Provide the [x, y] coordinate of the cell's center where the given text is located.  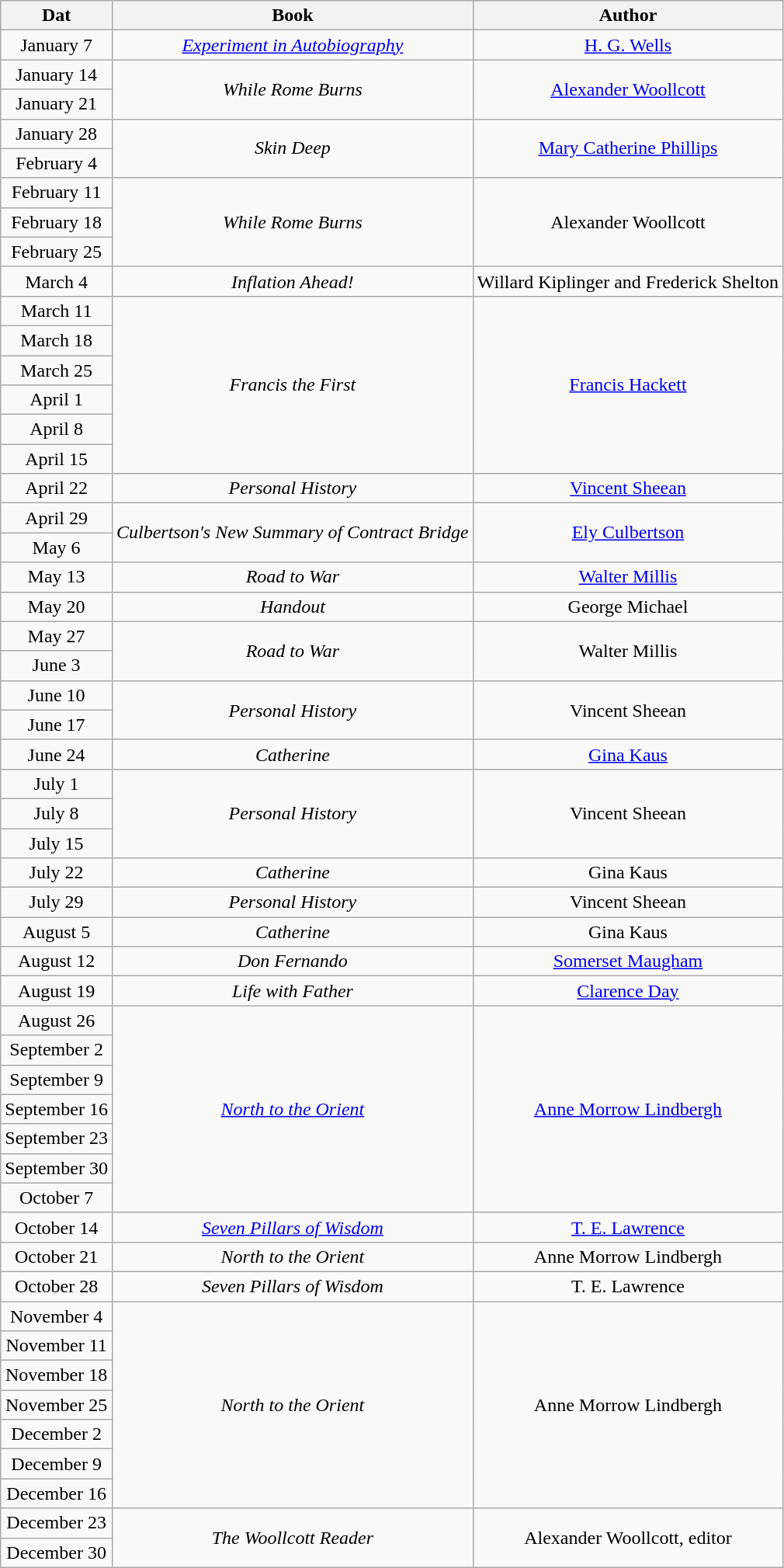
November 11 [57, 1346]
Mary Catherine Phillips [627, 148]
December 30 [57, 1552]
April 15 [57, 459]
George Michael [627, 607]
December 9 [57, 1464]
December 23 [57, 1523]
September 30 [57, 1168]
September 2 [57, 1050]
November 4 [57, 1316]
July 15 [57, 843]
Francis Hackett [627, 384]
January 21 [57, 104]
October 14 [57, 1227]
Experiment in Autobiography [292, 45]
May 13 [57, 577]
Life with Father [292, 991]
Clarence Day [627, 991]
September 9 [57, 1080]
April 1 [57, 400]
Alexander Woollcott, editor [627, 1538]
April 29 [57, 518]
January 14 [57, 75]
August 26 [57, 1020]
Somerset Maugham [627, 961]
Handout [292, 607]
Inflation Ahead! [292, 281]
Book [292, 16]
June 10 [57, 695]
September 16 [57, 1109]
January 7 [57, 45]
August 19 [57, 991]
April 8 [57, 429]
July 1 [57, 784]
H. G. Wells [627, 45]
February 25 [57, 252]
February 11 [57, 193]
August 12 [57, 961]
August 5 [57, 932]
May 6 [57, 548]
May 27 [57, 636]
June 3 [57, 666]
April 22 [57, 488]
Willard Kiplinger and Frederick Shelton [627, 281]
July 8 [57, 813]
June 17 [57, 725]
January 28 [57, 134]
February 18 [57, 222]
November 18 [57, 1375]
Culbertson's New Summary of Contract Bridge [292, 533]
June 24 [57, 754]
The Woollcott Reader [292, 1538]
February 4 [57, 163]
October 7 [57, 1198]
Francis the First [292, 384]
May 20 [57, 607]
Dat [57, 16]
October 21 [57, 1257]
March 18 [57, 340]
Skin Deep [292, 148]
November 25 [57, 1405]
March 11 [57, 311]
December 16 [57, 1493]
Don Fernando [292, 961]
March 25 [57, 370]
October 28 [57, 1286]
December 2 [57, 1434]
July 29 [57, 902]
Author [627, 16]
July 22 [57, 873]
September 23 [57, 1139]
Ely Culbertson [627, 533]
March 4 [57, 281]
